Provide the [X, Y] coordinate of the cell's center where the given text is located.  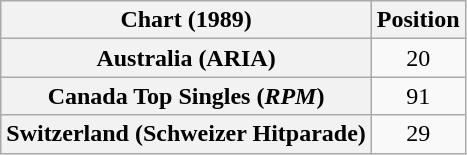
Canada Top Singles (RPM) [186, 96]
91 [418, 96]
Chart (1989) [186, 20]
Switzerland (Schweizer Hitparade) [186, 134]
29 [418, 134]
20 [418, 58]
Australia (ARIA) [186, 58]
Position [418, 20]
